From the cell containing the given text, extract its center point as (x, y) coordinate. 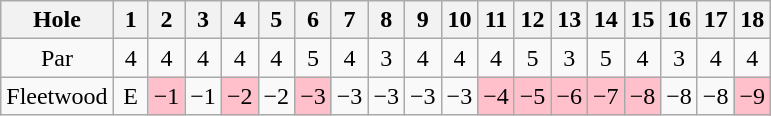
−9 (752, 96)
2 (166, 20)
Par (57, 58)
Fleetwood (57, 96)
6 (314, 20)
10 (460, 20)
18 (752, 20)
15 (642, 20)
9 (422, 20)
E (130, 96)
−7 (606, 96)
7 (350, 20)
Hole (57, 20)
1 (130, 20)
−5 (532, 96)
11 (496, 20)
16 (680, 20)
8 (386, 20)
12 (532, 20)
−4 (496, 96)
14 (606, 20)
−6 (570, 96)
17 (716, 20)
13 (570, 20)
